Return the (x, y) coordinate for the center point of the cell that contains the specified text.  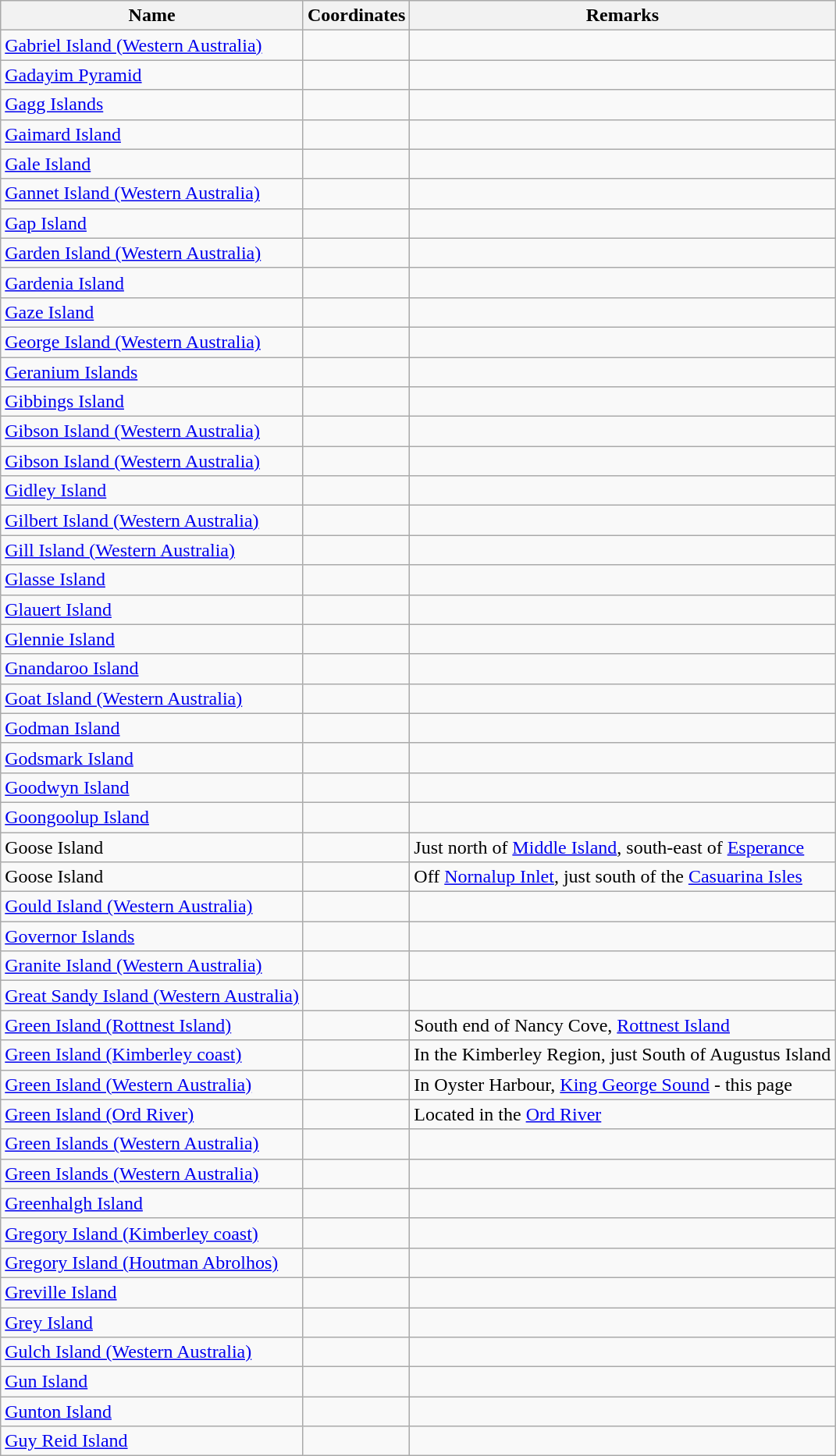
Just north of Middle Island, south-east of Esperance (623, 847)
Gidley Island (152, 491)
Governor Islands (152, 936)
Gagg Islands (152, 105)
Gulch Island (Western Australia) (152, 1352)
Glauert Island (152, 609)
In Oyster Harbour, King George Sound - this page (623, 1085)
Gannet Island (Western Australia) (152, 194)
Gap Island (152, 223)
Name (152, 16)
Godman Island (152, 728)
Goat Island (Western Australia) (152, 698)
Gnandaroo Island (152, 669)
Coordinates (356, 16)
South end of Nancy Cove, Rottnest Island (623, 1025)
Gabriel Island (Western Australia) (152, 45)
In the Kimberley Region, just South of Augustus Island (623, 1055)
Geranium Islands (152, 372)
George Island (Western Australia) (152, 342)
Off Nornalup Inlet, just south of the Casuarina Isles (623, 877)
Gilbert Island (Western Australia) (152, 520)
Garden Island (Western Australia) (152, 253)
Granite Island (Western Australia) (152, 966)
Goongoolup Island (152, 817)
Glennie Island (152, 639)
Gunton Island (152, 1412)
Gaze Island (152, 312)
Remarks (623, 16)
Greville Island (152, 1292)
Gibbings Island (152, 402)
Guy Reid Island (152, 1441)
Gill Island (Western Australia) (152, 550)
Green Island (Rottnest Island) (152, 1025)
Greenhalgh Island (152, 1203)
Great Sandy Island (Western Australia) (152, 996)
Godsmark Island (152, 758)
Gaimard Island (152, 134)
Green Island (Western Australia) (152, 1085)
Gale Island (152, 164)
Green Island (Ord River) (152, 1114)
Gadayim Pyramid (152, 75)
Gardenia Island (152, 282)
Goodwyn Island (152, 787)
Gould Island (Western Australia) (152, 907)
Green Island (Kimberley coast) (152, 1055)
Located in the Ord River (623, 1114)
Gregory Island (Houtman Abrolhos) (152, 1262)
Glasse Island (152, 580)
Grey Island (152, 1323)
Gregory Island (Kimberley coast) (152, 1233)
Gun Island (152, 1382)
